Extract the (x, y) coordinate from the center of the cell holding the provided text.  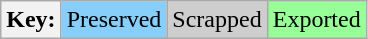
Scrapped (217, 20)
Exported (316, 20)
Preserved (114, 20)
Key: (31, 20)
